Search for the cell housing the specified text and yield its (X, Y) center coordinate. 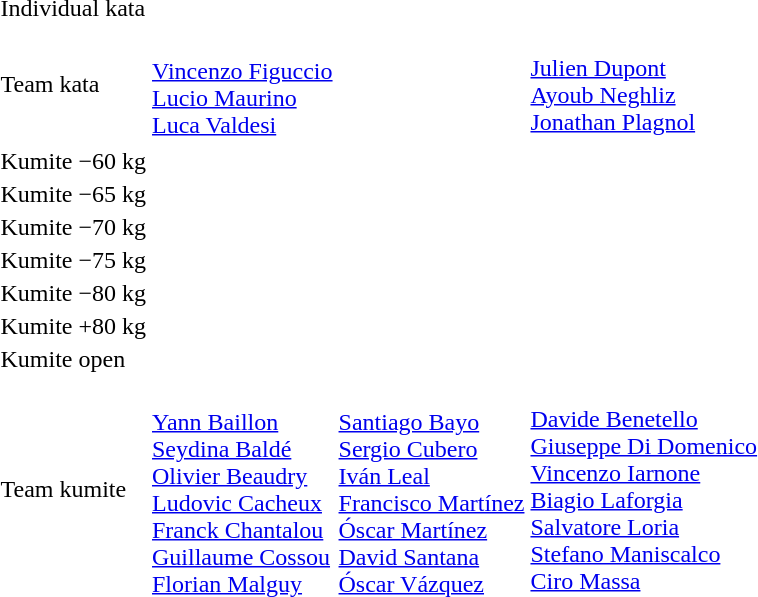
Vincenzo FiguccioLucio MaurinoLuca Valdesi (243, 84)
